Extract the [X, Y] coordinate from the center of the cell holding the provided text.  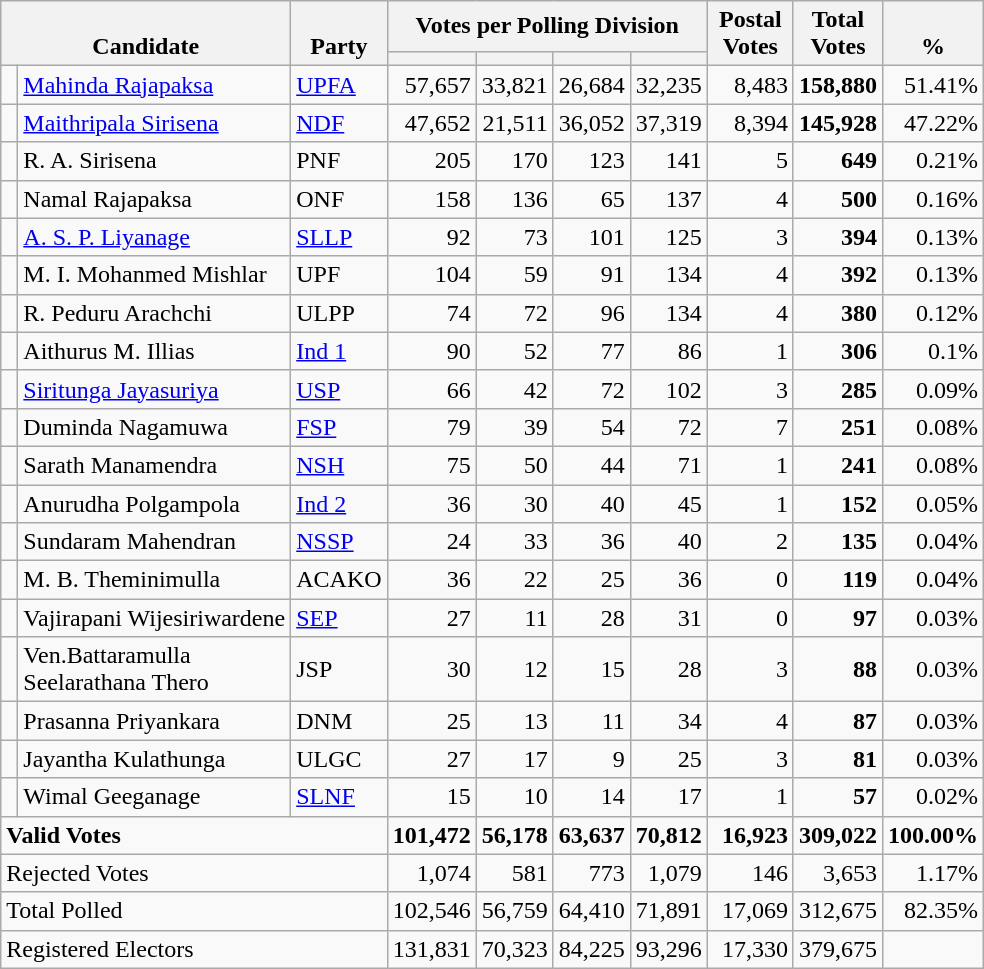
1.17% [932, 873]
251 [838, 427]
101 [592, 237]
A. S. P. Liyanage [154, 237]
0.16% [932, 199]
500 [838, 199]
36,052 [592, 123]
NSSP [339, 542]
70,323 [514, 949]
205 [432, 161]
146 [750, 873]
37,319 [668, 123]
63,637 [592, 835]
Registered Electors [194, 949]
44 [592, 465]
73 [514, 237]
NSH [339, 465]
22 [514, 580]
16,923 [750, 835]
47,652 [432, 123]
152 [838, 503]
102 [668, 389]
392 [838, 275]
137 [668, 199]
79 [432, 427]
75 [432, 465]
0.1% [932, 351]
Mahinda Rajapaksa [154, 85]
Aithurus M. Illias [154, 351]
Valid Votes [194, 835]
33 [514, 542]
71 [668, 465]
93,296 [668, 949]
86 [668, 351]
ULPP [339, 313]
21,511 [514, 123]
158,880 [838, 85]
773 [592, 873]
59 [514, 275]
UPFA [339, 85]
119 [838, 580]
92 [432, 237]
141 [668, 161]
NDF [339, 123]
131,831 [432, 949]
Maithripala Sirisena [154, 123]
97 [838, 618]
Jayantha Kulathunga [154, 759]
158 [432, 199]
9 [592, 759]
7 [750, 427]
39 [514, 427]
87 [838, 721]
12 [514, 670]
Siritunga Jayasuriya [154, 389]
1,079 [668, 873]
47.22% [932, 123]
170 [514, 161]
84,225 [592, 949]
88 [838, 670]
70,812 [668, 835]
Rejected Votes [194, 873]
2 [750, 542]
R. Peduru Arachchi [154, 313]
24 [432, 542]
14 [592, 797]
306 [838, 351]
42 [514, 389]
FSP [339, 427]
1,074 [432, 873]
50 [514, 465]
Anurudha Polgampola [154, 503]
SLNF [339, 797]
USP [339, 389]
Namal Rajapaksa [154, 199]
56,759 [514, 911]
SEP [339, 618]
% [932, 34]
77 [592, 351]
285 [838, 389]
241 [838, 465]
57 [838, 797]
Sundaram Mahendran [154, 542]
100.00% [932, 835]
101,472 [432, 835]
54 [592, 427]
17,069 [750, 911]
Duminda Nagamuwa [154, 427]
Total Votes [838, 34]
Vajirapani Wijesiriwardene [154, 618]
10 [514, 797]
R. A. Sirisena [154, 161]
90 [432, 351]
Party [339, 34]
13 [514, 721]
96 [592, 313]
0.05% [932, 503]
0.09% [932, 389]
Prasanna Priyankara [154, 721]
Ind 1 [339, 351]
312,675 [838, 911]
135 [838, 542]
104 [432, 275]
M. B. Theminimulla [154, 580]
66 [432, 389]
UPF [339, 275]
136 [514, 199]
0.21% [932, 161]
ACAKO [339, 580]
74 [432, 313]
31 [668, 618]
8,394 [750, 123]
309,022 [838, 835]
91 [592, 275]
Votes per Polling Division [547, 26]
SLLP [339, 237]
M. I. Mohanmed Mishlar [154, 275]
145,928 [838, 123]
DNM [339, 721]
Candidate [146, 34]
0.02% [932, 797]
33,821 [514, 85]
ULGC [339, 759]
26,684 [592, 85]
0.12% [932, 313]
125 [668, 237]
32,235 [668, 85]
649 [838, 161]
379,675 [838, 949]
71,891 [668, 911]
394 [838, 237]
51.41% [932, 85]
Total Polled [194, 911]
Ven.BattaramullaSeelarathana Thero [154, 670]
45 [668, 503]
PostalVotes [750, 34]
PNF [339, 161]
57,657 [432, 85]
52 [514, 351]
64,410 [592, 911]
17,330 [750, 949]
56,178 [514, 835]
81 [838, 759]
380 [838, 313]
581 [514, 873]
ONF [339, 199]
65 [592, 199]
123 [592, 161]
Ind 2 [339, 503]
8,483 [750, 85]
3,653 [838, 873]
Wimal Geeganage [154, 797]
5 [750, 161]
34 [668, 721]
102,546 [432, 911]
JSP [339, 670]
Sarath Manamendra [154, 465]
82.35% [932, 911]
